Identify which cell holds the provided text, then report its (X, Y) central coordinate. 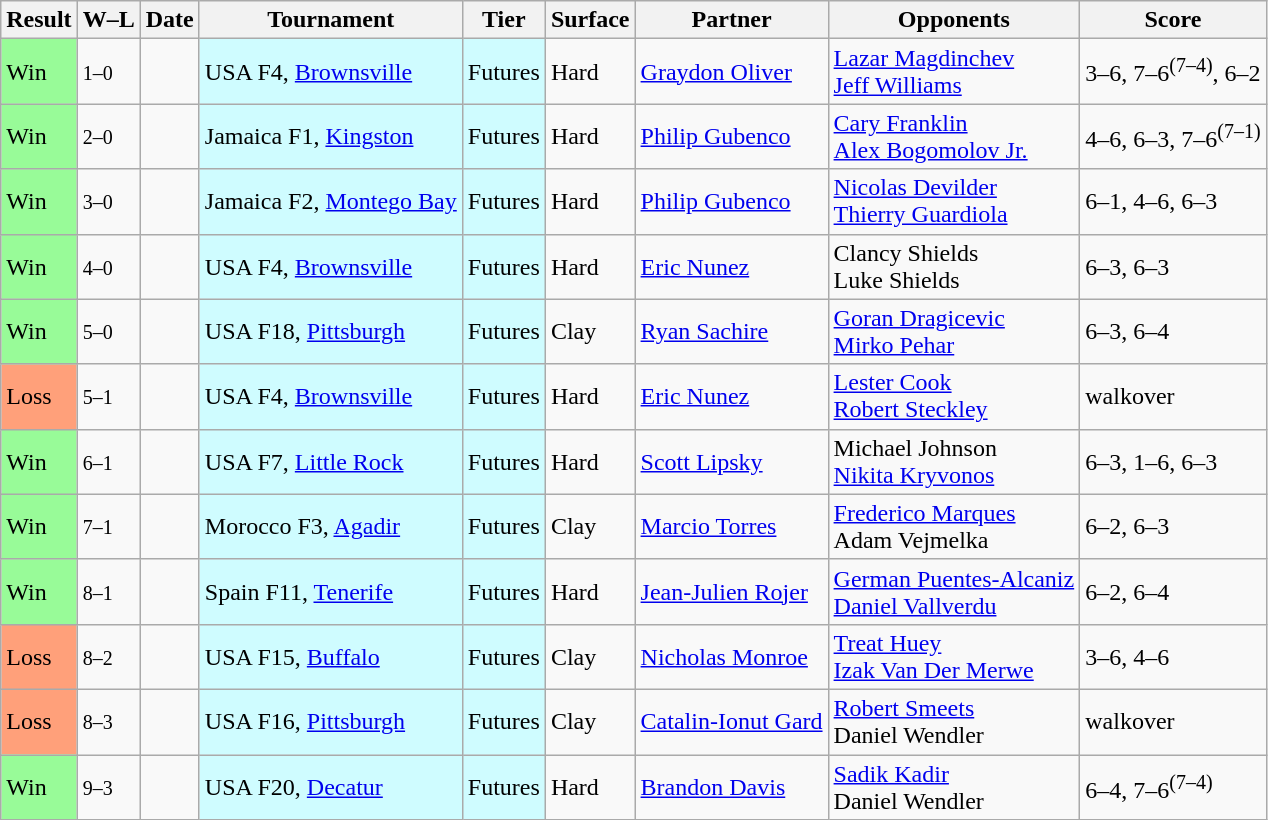
4–0 (108, 266)
W–L (108, 20)
Morocco F3, Agadir (330, 526)
9–3 (108, 786)
Date (170, 20)
Jamaica F1, Kingston (330, 136)
6–2, 6–3 (1173, 526)
Michael Johnson Nikita Kryvonos (954, 462)
6–2, 6–4 (1173, 592)
USA F15, Buffalo (330, 656)
Treat Huey Izak Van Der Merwe (954, 656)
5–1 (108, 396)
Lazar Magdinchev Jeff Williams (954, 72)
USA F18, Pittsburgh (330, 332)
Marcio Torres (732, 526)
6–1 (108, 462)
Goran Dragicevic Mirko Pehar (954, 332)
8–3 (108, 722)
6–4, 7–6(7–4) (1173, 786)
Graydon Oliver (732, 72)
USA F7, Little Rock (330, 462)
Surface (590, 20)
Catalin-Ionut Gard (732, 722)
Jean-Julien Rojer (732, 592)
Sadik Kadir Daniel Wendler (954, 786)
Lester Cook Robert Steckley (954, 396)
4–6, 6–3, 7–6(7–1) (1173, 136)
Ryan Sachire (732, 332)
Robert Smeets Daniel Wendler (954, 722)
Jamaica F2, Montego Bay (330, 202)
6–3, 6–3 (1173, 266)
Nicholas Monroe (732, 656)
Tournament (330, 20)
3–6, 4–6 (1173, 656)
8–1 (108, 592)
7–1 (108, 526)
Spain F11, Tenerife (330, 592)
Brandon Davis (732, 786)
1–0 (108, 72)
Cary Franklin Alex Bogomolov Jr. (954, 136)
Scott Lipsky (732, 462)
Partner (732, 20)
6–3, 1–6, 6–3 (1173, 462)
Tier (504, 20)
5–0 (108, 332)
Frederico Marques Adam Vejmelka (954, 526)
3–0 (108, 202)
2–0 (108, 136)
Score (1173, 20)
USA F16, Pittsburgh (330, 722)
Result (39, 20)
USA F20, Decatur (330, 786)
Nicolas Devilder Thierry Guardiola (954, 202)
6–1, 4–6, 6–3 (1173, 202)
3–6, 7–6(7–4), 6–2 (1173, 72)
German Puentes-Alcaniz Daniel Vallverdu (954, 592)
Clancy Shields Luke Shields (954, 266)
Opponents (954, 20)
6–3, 6–4 (1173, 332)
8–2 (108, 656)
